Scan for the cell matching the given text and deliver its [X, Y] coordinate at center. 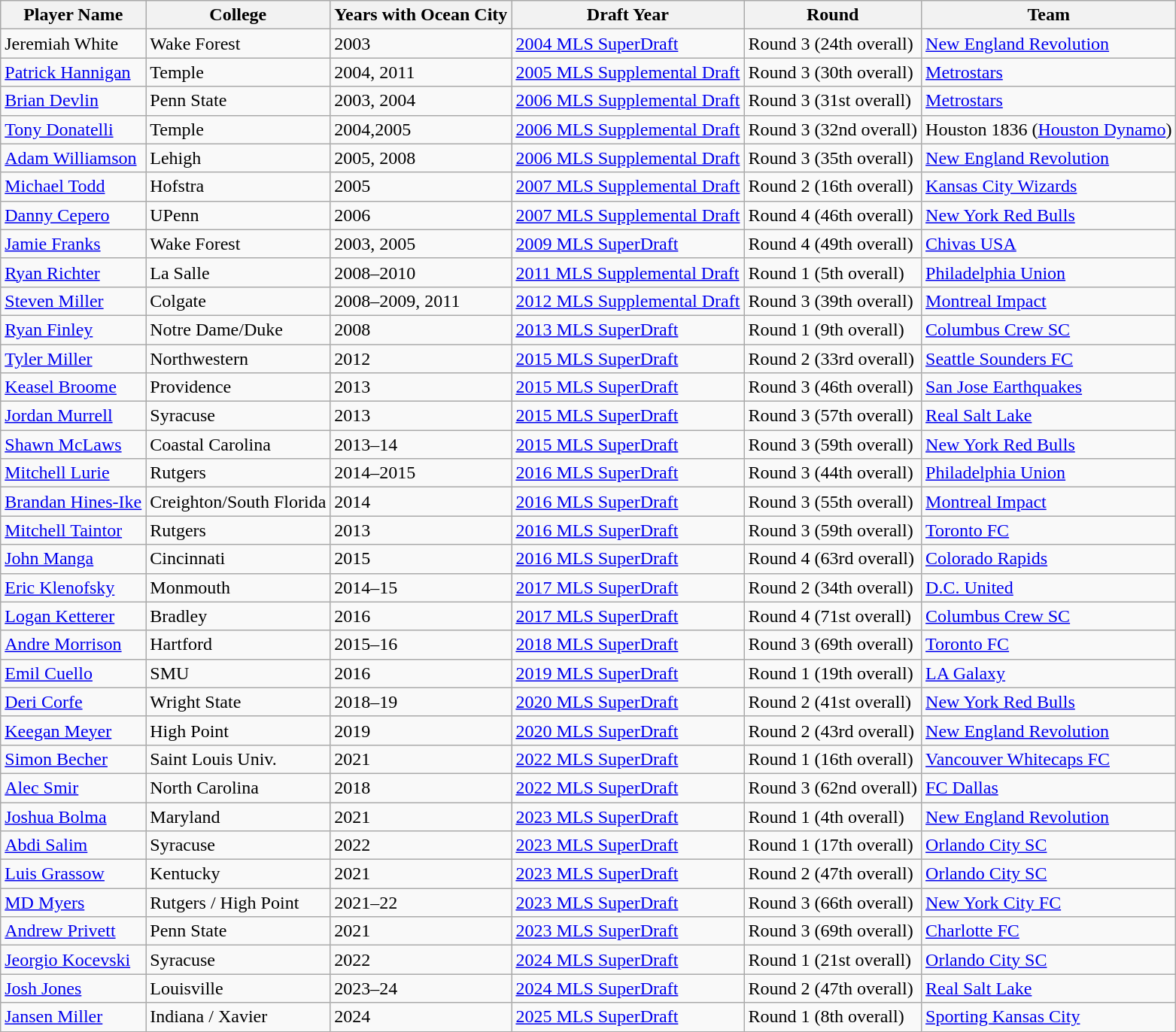
North Carolina [238, 788]
Round 2 (16th overall) [833, 187]
John Manga [74, 559]
Notre Dame/Duke [238, 329]
2009 MLS SuperDraft [628, 244]
Years with Ocean City [421, 15]
Abdi Salim [74, 845]
Joshua Bolma [74, 816]
Round 2 (33rd overall) [833, 359]
D.C. United [1049, 587]
Sporting Kansas City [1049, 1017]
Round 3 (57th overall) [833, 416]
2004,2005 [421, 129]
Round 3 (32nd overall) [833, 129]
Rutgers / High Point [238, 903]
La Salle [238, 272]
Keegan Meyer [74, 730]
Indiana / Xavier [238, 1017]
College [238, 15]
Player Name [74, 15]
Round 4 (49th overall) [833, 244]
2004 MLS SuperDraft [628, 44]
Charlotte FC [1049, 931]
Chivas USA [1049, 244]
Providence [238, 387]
Round 2 (43rd overall) [833, 730]
Round 1 (17th overall) [833, 845]
2015–16 [421, 645]
2012 MLS Supplemental Draft [628, 301]
2005, 2008 [421, 158]
Michael Todd [74, 187]
Andre Morrison [74, 645]
Round 4 (46th overall) [833, 215]
2018 [421, 788]
2008–2010 [421, 272]
Northwestern [238, 359]
2011 MLS Supplemental Draft [628, 272]
2003, 2004 [421, 101]
Colorado Rapids [1049, 559]
Round 4 (63rd overall) [833, 559]
Round 3 (44th overall) [833, 473]
2021–22 [421, 903]
Kentucky [238, 874]
Mitchell Lurie [74, 473]
Monmouth [238, 587]
2023–24 [421, 988]
Round 1 (19th overall) [833, 673]
Creighton/South Florida [238, 502]
San Jose Earthquakes [1049, 387]
Houston 1836 (Houston Dynamo) [1049, 129]
2019 MLS SuperDraft [628, 673]
2019 [421, 730]
Jeremiah White [74, 44]
Patrick Hannigan [74, 72]
Round 3 (30th overall) [833, 72]
Kansas City Wizards [1049, 187]
SMU [238, 673]
2024 [421, 1017]
Round [833, 15]
Coastal Carolina [238, 445]
2013–14 [421, 445]
Round 3 (35th overall) [833, 158]
Round 2 (41st overall) [833, 702]
Maryland [238, 816]
Tony Donatelli [74, 129]
Cincinnati [238, 559]
Round 4 (71st overall) [833, 616]
Ryan Finley [74, 329]
Lehigh [238, 158]
Mitchell Taintor [74, 530]
UPenn [238, 215]
Round 3 (66th overall) [833, 903]
2008 [421, 329]
Hofstra [238, 187]
Round 3 (46th overall) [833, 387]
Tyler Miller [74, 359]
LA Galaxy [1049, 673]
Danny Cepero [74, 215]
2005 [421, 187]
Josh Jones [74, 988]
Steven Miller [74, 301]
Round 1 (4th overall) [833, 816]
Bradley [238, 616]
2005 MLS Supplemental Draft [628, 72]
Louisville [238, 988]
Jordan Murrell [74, 416]
Colgate [238, 301]
Luis Grassow [74, 874]
2015 [421, 559]
2018–19 [421, 702]
FC Dallas [1049, 788]
2004, 2011 [421, 72]
High Point [238, 730]
Round 1 (16th overall) [833, 759]
Round 1 (5th overall) [833, 272]
2025 MLS SuperDraft [628, 1017]
Team [1049, 15]
New York City FC [1049, 903]
Seattle Sounders FC [1049, 359]
2012 [421, 359]
MD Myers [74, 903]
Saint Louis Univ. [238, 759]
Andrew Privett [74, 931]
Hartford [238, 645]
Round 3 (24th overall) [833, 44]
Wright State [238, 702]
Eric Klenofsky [74, 587]
Brandan Hines-Ike [74, 502]
Round 3 (31st overall) [833, 101]
2018 MLS SuperDraft [628, 645]
Keasel Broome [74, 387]
Emil Cuello [74, 673]
Draft Year [628, 15]
Vancouver Whitecaps FC [1049, 759]
2014–2015 [421, 473]
Round 3 (39th overall) [833, 301]
2003 [421, 44]
Jeorgio Kocevski [74, 960]
2003, 2005 [421, 244]
Round 1 (9th overall) [833, 329]
Jamie Franks [74, 244]
2014–15 [421, 587]
Shawn McLaws [74, 445]
Deri Corfe [74, 702]
Round 1 (8th overall) [833, 1017]
2014 [421, 502]
Round 3 (55th overall) [833, 502]
Adam Williamson [74, 158]
2008–2009, 2011 [421, 301]
2006 [421, 215]
Ryan Richter [74, 272]
Round 3 (62nd overall) [833, 788]
Brian Devlin [74, 101]
Simon Becher [74, 759]
Round 1 (21st overall) [833, 960]
Alec Smir [74, 788]
Logan Ketterer [74, 616]
Jansen Miller [74, 1017]
Round 2 (34th overall) [833, 587]
2013 MLS SuperDraft [628, 329]
